Output the (X, Y) coordinate of the center of the cell containing the given text.  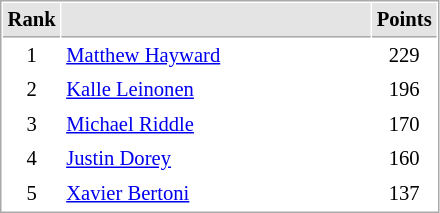
Michael Riddle (216, 124)
1 (32, 56)
170 (404, 124)
Points (404, 20)
3 (32, 124)
Matthew Hayward (216, 56)
Justin Dorey (216, 158)
2 (32, 90)
5 (32, 194)
196 (404, 90)
137 (404, 194)
Kalle Leinonen (216, 90)
Xavier Bertoni (216, 194)
160 (404, 158)
Rank (32, 20)
229 (404, 56)
4 (32, 158)
